Return (x, y) of the center of cell containing provided text 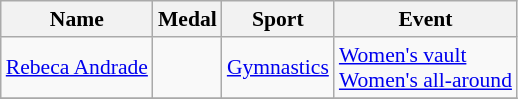
Event (426, 19)
Rebeca Andrade (77, 68)
Gymnastics (278, 68)
Sport (278, 19)
Women's vaultWomen's all-around (426, 68)
Medal (188, 19)
Name (77, 19)
